Scan for the cell matching the given text and deliver its [x, y] coordinate at center. 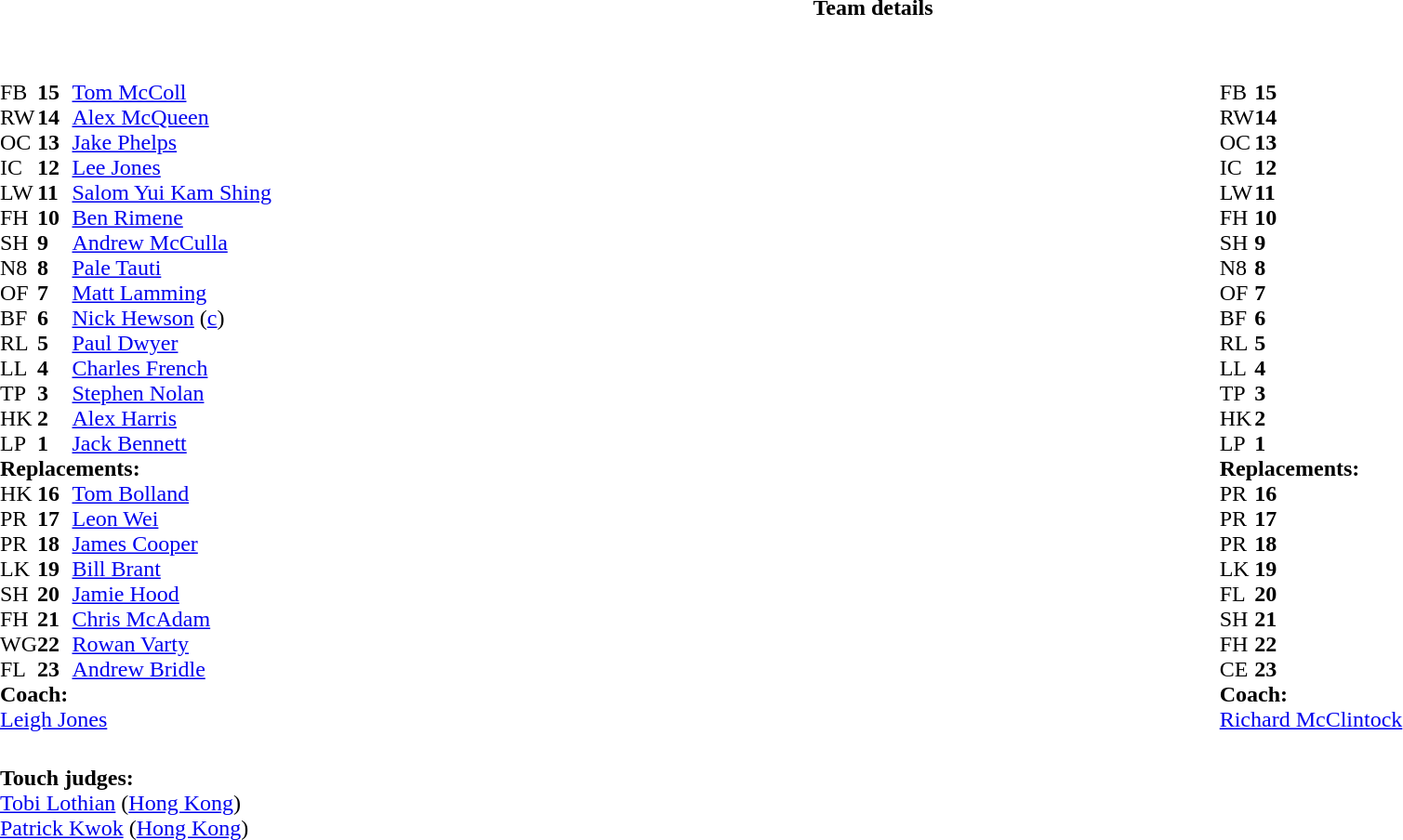
Lee Jones [171, 167]
Richard McClintock [1311, 719]
Jack Bennett [171, 444]
Alex Harris [171, 418]
Matt Lamming [171, 294]
CE [1238, 669]
James Cooper [171, 545]
Jake Phelps [171, 143]
Leigh Jones [136, 719]
Stephen Nolan [171, 394]
Andrew McCulla [171, 243]
Tom Bolland [171, 494]
Ben Rimene [171, 217]
Tom McColl [171, 93]
Leon Wei [171, 518]
Jamie Hood [171, 595]
Nick Hewson (c) [171, 318]
Pale Tauti [171, 268]
Chris McAdam [171, 619]
Salom Yui Kam Shing [171, 193]
Andrew Bridle [171, 669]
Alex McQueen [171, 117]
Rowan Varty [171, 645]
Charles French [171, 368]
Bill Brant [171, 569]
Paul Dwyer [171, 344]
WG [19, 645]
